Detect which cell encompasses the target text, then output its (X, Y) center coordinate. 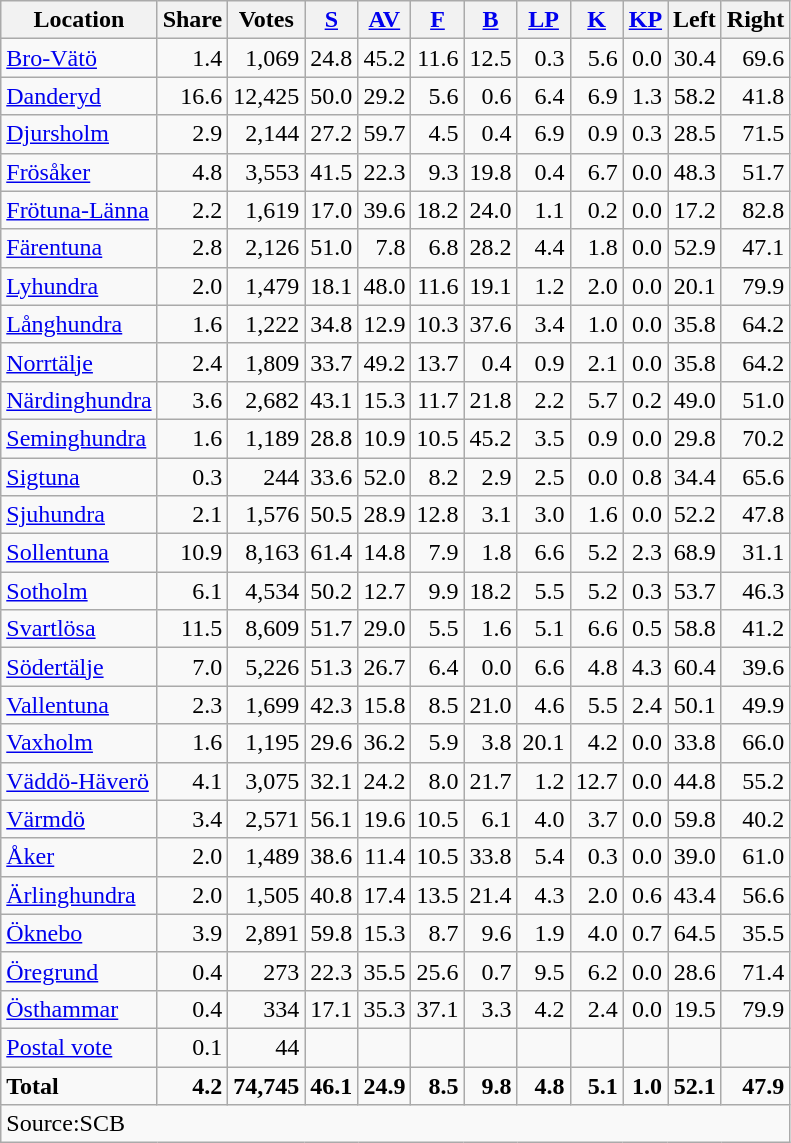
68.9 (695, 553)
Total (79, 1085)
82.8 (755, 210)
21.0 (490, 705)
Långhundra (79, 324)
S (332, 20)
Sjuhundra (79, 515)
15.8 (384, 705)
273 (266, 971)
8,609 (266, 629)
40.8 (332, 895)
3.1 (490, 515)
2,126 (266, 248)
56.1 (332, 819)
47.8 (755, 515)
71.5 (755, 134)
43.1 (332, 400)
Ärlinghundra (79, 895)
3.0 (544, 515)
49.9 (755, 705)
32.1 (332, 781)
KP (645, 20)
24.8 (332, 58)
17.1 (332, 1009)
Färentuna (79, 248)
10.3 (438, 324)
29.2 (384, 96)
1,069 (266, 58)
59.7 (384, 134)
4.4 (544, 248)
51.3 (332, 667)
34.4 (695, 477)
50.1 (695, 705)
21.8 (490, 400)
26.7 (384, 667)
Värmdö (79, 819)
1,619 (266, 210)
44.8 (695, 781)
Vallentuna (79, 705)
71.4 (755, 971)
17.2 (695, 210)
12,425 (266, 96)
36.2 (384, 743)
Left (695, 20)
19.1 (490, 286)
49.0 (695, 400)
42.3 (332, 705)
1,576 (266, 515)
Öregrund (79, 971)
13.7 (438, 362)
Sotholm (79, 591)
46.3 (755, 591)
29.6 (332, 743)
24.2 (384, 781)
Öknebo (79, 933)
AV (384, 20)
Södertälje (79, 667)
Väddö-Häverö (79, 781)
37.6 (490, 324)
50.5 (332, 515)
2,682 (266, 400)
11.5 (192, 629)
11.7 (438, 400)
13.5 (438, 895)
7.8 (384, 248)
8.7 (438, 933)
50.2 (332, 591)
0.8 (645, 477)
16.6 (192, 96)
55.2 (755, 781)
7.9 (438, 553)
41.2 (755, 629)
9.5 (544, 971)
18.1 (332, 286)
F (438, 20)
Norrtälje (79, 362)
Åker (79, 857)
43.4 (695, 895)
1,189 (266, 438)
19.8 (490, 172)
Location (79, 20)
53.7 (695, 591)
47.1 (755, 248)
2,891 (266, 933)
Närdinghundra (79, 400)
56.6 (755, 895)
6.2 (596, 971)
1.1 (544, 210)
39.0 (695, 857)
1,809 (266, 362)
7.0 (192, 667)
Frösåker (79, 172)
1,222 (266, 324)
Source:SCB (396, 1124)
27.2 (332, 134)
2,571 (266, 819)
0.1 (192, 1047)
61.0 (755, 857)
21.7 (490, 781)
52.1 (695, 1085)
Lyhundra (79, 286)
33.7 (332, 362)
3.9 (192, 933)
48.0 (384, 286)
61.4 (332, 553)
64.5 (695, 933)
B (490, 20)
44 (266, 1047)
50.0 (332, 96)
66.0 (755, 743)
8,163 (266, 553)
19.6 (384, 819)
41.5 (332, 172)
40.2 (755, 819)
4.6 (544, 705)
Östhammar (79, 1009)
0.5 (645, 629)
9.8 (490, 1085)
29.8 (695, 438)
Sollentuna (79, 553)
28.9 (384, 515)
35.3 (384, 1009)
6.7 (596, 172)
1,505 (266, 895)
47.9 (755, 1085)
Sigtuna (79, 477)
30.4 (695, 58)
3.3 (490, 1009)
1.9 (544, 933)
21.4 (490, 895)
Postal vote (79, 1047)
1,489 (266, 857)
3.6 (192, 400)
2.5 (544, 477)
5.9 (438, 743)
28.6 (695, 971)
12.8 (438, 515)
19.5 (695, 1009)
52.0 (384, 477)
52.9 (695, 248)
52.2 (695, 515)
8.2 (438, 477)
70.2 (755, 438)
1.3 (645, 96)
9.9 (438, 591)
5.4 (544, 857)
11.4 (384, 857)
Votes (266, 20)
74,745 (266, 1085)
244 (266, 477)
1.4 (192, 58)
25.6 (438, 971)
58.2 (695, 96)
46.1 (332, 1085)
3.7 (596, 819)
49.2 (384, 362)
Bro-Vätö (79, 58)
69.6 (755, 58)
4.1 (192, 781)
Seminghundra (79, 438)
48.3 (695, 172)
1,699 (266, 705)
K (596, 20)
28.2 (490, 248)
Djursholm (79, 134)
Svartlösa (79, 629)
28.8 (332, 438)
Frötuna-Länna (79, 210)
4,534 (266, 591)
4.5 (438, 134)
37.1 (438, 1009)
33.6 (332, 477)
31.1 (755, 553)
Right (755, 20)
65.6 (755, 477)
14.8 (384, 553)
58.8 (695, 629)
8.0 (438, 781)
2,144 (266, 134)
38.6 (332, 857)
9.3 (438, 172)
24.0 (490, 210)
2.8 (192, 248)
34.8 (332, 324)
3.8 (490, 743)
334 (266, 1009)
41.8 (755, 96)
29.0 (384, 629)
5,226 (266, 667)
1,479 (266, 286)
9.6 (490, 933)
3.5 (544, 438)
12.9 (384, 324)
Vaxholm (79, 743)
3,075 (266, 781)
24.9 (384, 1085)
Danderyd (79, 96)
60.4 (695, 667)
LP (544, 20)
17.4 (384, 895)
5.7 (596, 400)
3,553 (266, 172)
6.8 (438, 248)
1,195 (266, 743)
Share (192, 20)
28.5 (695, 134)
17.0 (332, 210)
12.5 (490, 58)
